Search for the cell housing the specified text and yield its [X, Y] center coordinate. 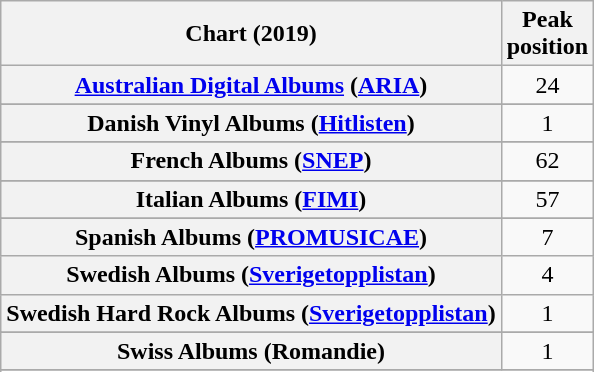
Australian Digital Albums (ARIA) [251, 85]
Chart (2019) [251, 34]
7 [547, 237]
Danish Vinyl Albums (Hitlisten) [251, 123]
Swedish Hard Rock Albums (Sverigetopplistan) [251, 313]
24 [547, 85]
Spanish Albums (PROMUSICAE) [251, 237]
62 [547, 161]
4 [547, 275]
Italian Albums (FIMI) [251, 199]
Swiss Albums (Romandie) [251, 351]
French Albums (SNEP) [251, 161]
57 [547, 199]
Peakposition [547, 34]
Swedish Albums (Sverigetopplistan) [251, 275]
